Find where the given text appears and provide that cell's center as [x, y] coordinate. 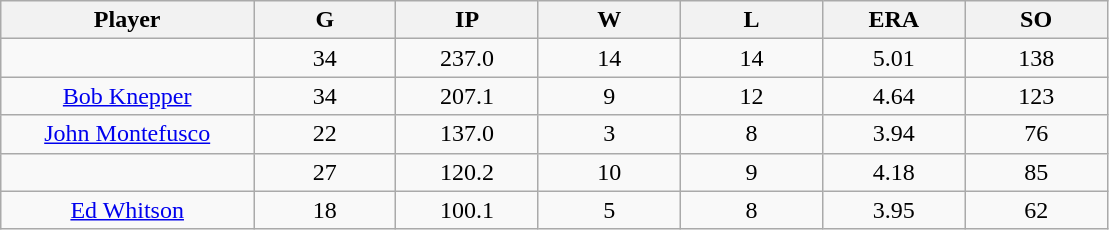
W [609, 20]
137.0 [467, 134]
G [325, 20]
22 [325, 134]
237.0 [467, 58]
L [751, 20]
3.95 [894, 210]
76 [1036, 134]
5 [609, 210]
12 [751, 96]
IP [467, 20]
Player [128, 20]
27 [325, 172]
John Montefusco [128, 134]
138 [1036, 58]
3 [609, 134]
100.1 [467, 210]
4.64 [894, 96]
123 [1036, 96]
10 [609, 172]
120.2 [467, 172]
ERA [894, 20]
18 [325, 210]
62 [1036, 210]
Bob Knepper [128, 96]
207.1 [467, 96]
SO [1036, 20]
5.01 [894, 58]
Ed Whitson [128, 210]
4.18 [894, 172]
3.94 [894, 134]
85 [1036, 172]
